Extract the (x, y) coordinate from the center of the cell holding the provided text.  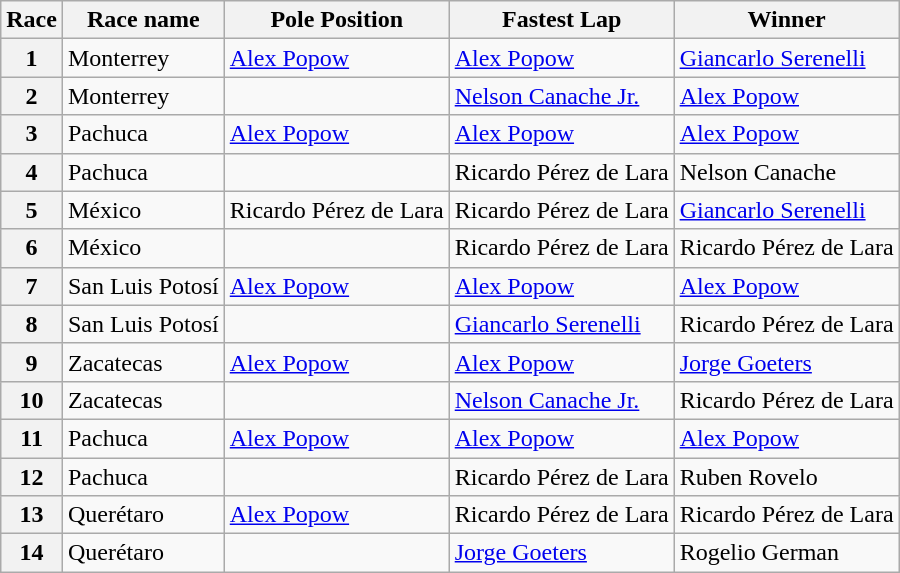
Ruben Rovelo (786, 477)
8 (32, 324)
4 (32, 172)
2 (32, 96)
11 (32, 438)
Winner (786, 20)
Race name (143, 20)
14 (32, 553)
6 (32, 248)
Fastest Lap (562, 20)
3 (32, 134)
9 (32, 362)
Race (32, 20)
Rogelio German (786, 553)
5 (32, 210)
10 (32, 400)
Pole Position (336, 20)
12 (32, 477)
7 (32, 286)
13 (32, 515)
1 (32, 58)
Nelson Canache (786, 172)
